Scan for the cell matching the given text and deliver its [X, Y] coordinate at center. 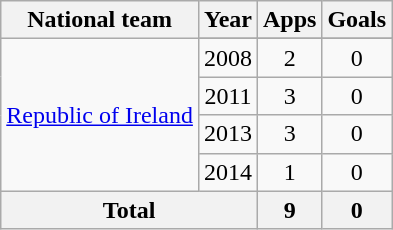
Total [130, 210]
Goals [357, 20]
2014 [228, 172]
2011 [228, 96]
Year [228, 20]
National team [100, 20]
2 [289, 58]
Republic of Ireland [100, 115]
9 [289, 210]
2008 [228, 58]
Apps [289, 20]
2013 [228, 134]
1 [289, 172]
